Capture the cell that displays the provided text and extract its [x, y] central coordinate. 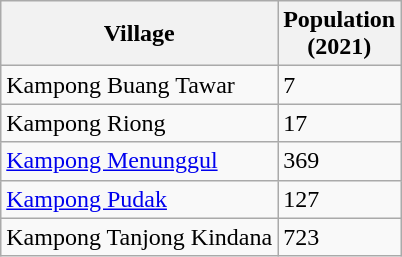
Kampong Menunggul [140, 161]
127 [340, 199]
723 [340, 237]
Kampong Pudak [140, 199]
Village [140, 34]
Population(2021) [340, 34]
17 [340, 123]
Kampong Riong [140, 123]
Kampong Buang Tawar [140, 85]
7 [340, 85]
Kampong Tanjong Kindana [140, 237]
369 [340, 161]
